Extract the [X, Y] coordinate from the center of the cell holding the provided text.  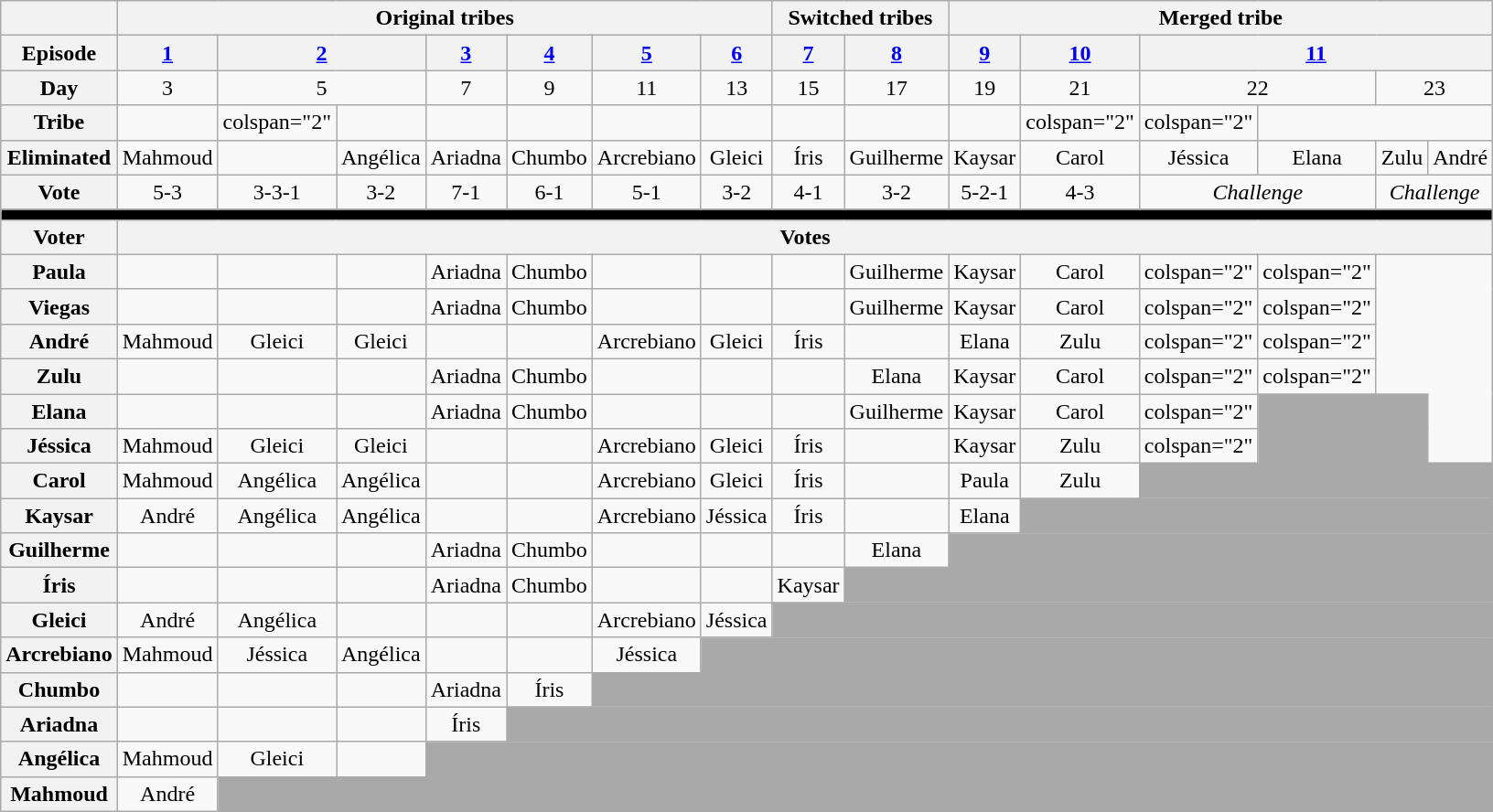
7-1 [466, 192]
5-3 [167, 192]
Votes [805, 237]
23 [1434, 88]
19 [984, 88]
Voter [59, 237]
1 [167, 53]
Vote [59, 192]
15 [809, 88]
13 [736, 88]
6 [736, 53]
3-3-1 [277, 192]
5-1 [646, 192]
4-3 [1080, 192]
Switched tribes [860, 18]
Episode [59, 53]
10 [1080, 53]
4-1 [809, 192]
4 [550, 53]
Merged tribe [1220, 18]
2 [322, 53]
6-1 [550, 192]
5-2-1 [984, 192]
8 [897, 53]
22 [1257, 88]
Viegas [59, 306]
Day [59, 88]
17 [897, 88]
21 [1080, 88]
Eliminated [59, 157]
Tribe [59, 123]
Original tribes [445, 18]
